For the text-containing cell, return its midpoint in [x, y] coordinate format. 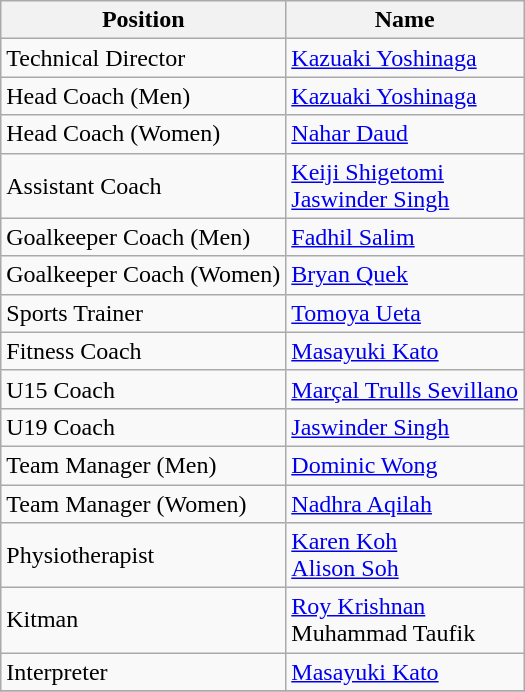
Sports Trainer [144, 313]
Head Coach (Men) [144, 96]
Dominic Wong [405, 465]
Fitness Coach [144, 351]
U19 Coach [144, 427]
Jaswinder Singh [405, 427]
Team Manager (Men) [144, 465]
Nadhra Aqilah [405, 503]
Position [144, 20]
Kitman [144, 620]
Keiji Shigetomi Jaswinder Singh [405, 186]
Interpreter [144, 672]
Physiotherapist [144, 556]
Goalkeeper Coach (Men) [144, 237]
Roy Krishnan Muhammad Taufik [405, 620]
Assistant Coach [144, 186]
Team Manager (Women) [144, 503]
Nahar Daud [405, 134]
Karen Koh Alison Soh [405, 556]
Goalkeeper Coach (Women) [144, 275]
Tomoya Ueta [405, 313]
Marçal Trulls Sevillano [405, 389]
U15 Coach [144, 389]
Technical Director [144, 58]
Name [405, 20]
Bryan Quek [405, 275]
Fadhil Salim [405, 237]
Head Coach (Women) [144, 134]
